For the text-containing cell, return its midpoint in [x, y] coordinate format. 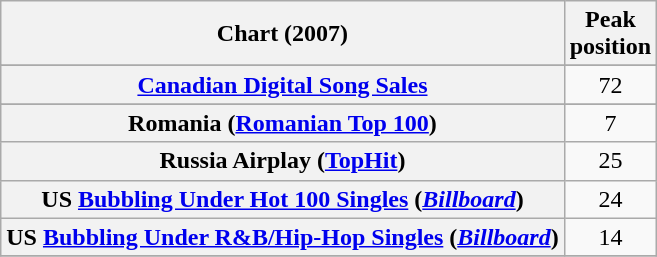
Peakposition [610, 34]
Chart (2007) [282, 34]
US Bubbling Under R&B/Hip-Hop Singles (Billboard) [282, 237]
US Bubbling Under Hot 100 Singles (Billboard) [282, 199]
Canadian Digital Song Sales [282, 85]
14 [610, 237]
7 [610, 123]
72 [610, 85]
Romania (Romanian Top 100) [282, 123]
Russia Airplay (TopHit) [282, 161]
24 [610, 199]
25 [610, 161]
